Locate the cell with the specified text and output its [X, Y] center coordinate. 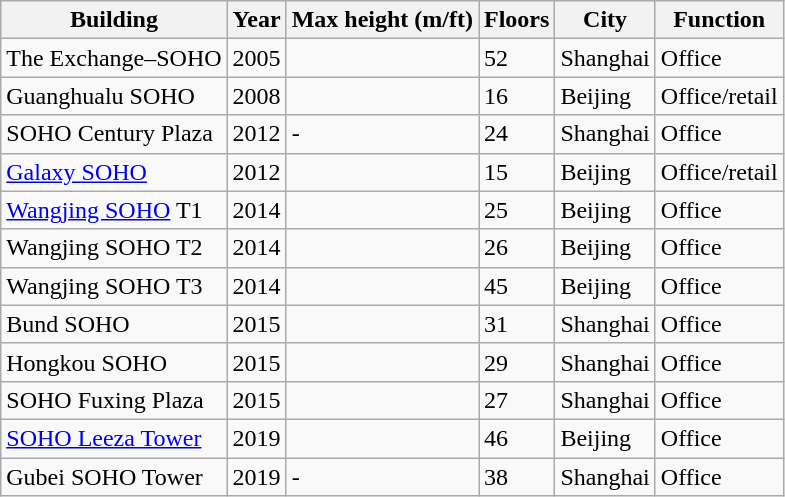
Guanghualu SOHO [114, 96]
31 [516, 324]
38 [516, 477]
Hongkou SOHO [114, 362]
City [605, 20]
Building [114, 20]
Function [719, 20]
52 [516, 58]
27 [516, 400]
SOHO Century Plaza [114, 134]
Gubei SOHO Tower [114, 477]
15 [516, 172]
Wangjing SOHO T1 [114, 210]
2005 [256, 58]
16 [516, 96]
Floors [516, 20]
45 [516, 286]
Year [256, 20]
46 [516, 438]
Galaxy SOHO [114, 172]
29 [516, 362]
Bund SOHO [114, 324]
SOHO Leeza Tower [114, 438]
Wangjing SOHO T3 [114, 286]
The Exchange–SOHO [114, 58]
2008 [256, 96]
Max height (m/ft) [382, 20]
SOHO Fuxing Plaza [114, 400]
Wangjing SOHO T2 [114, 248]
25 [516, 210]
26 [516, 248]
24 [516, 134]
